For the text-containing cell, return its midpoint in (X, Y) coordinate format. 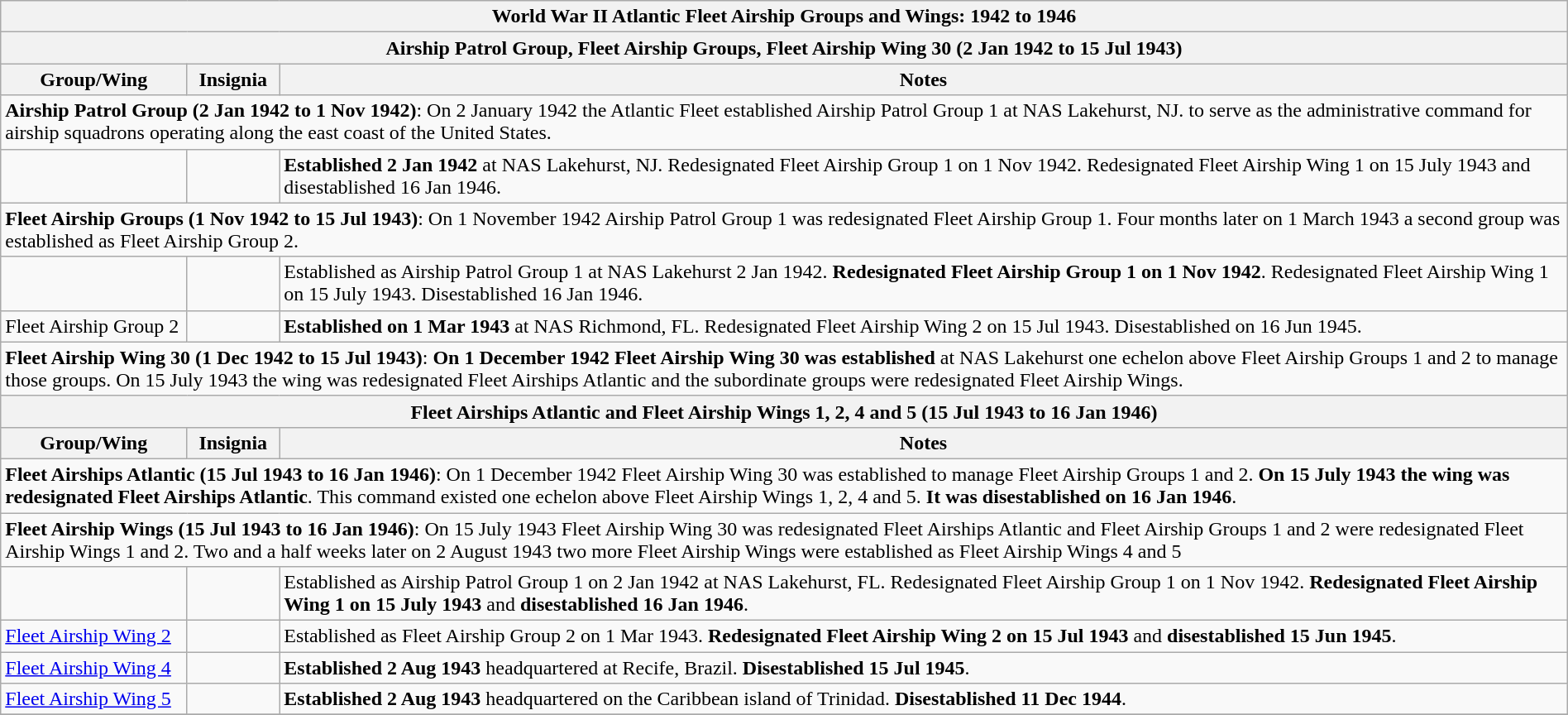
World War II Atlantic Fleet Airship Groups and Wings: 1942 to 1946 (784, 17)
Established as Fleet Airship Group 2 on 1 Mar 1943. Redesignated Fleet Airship Wing 2 on 15 Jul 1943 and disestablished 15 Jun 1945. (923, 636)
Fleet Airship Wing 5 (94, 699)
Established 2 Aug 1943 headquartered at Recife, Brazil. Disestablished 15 Jul 1945. (923, 668)
Fleet Airships Atlantic and Fleet Airship Wings 1, 2, 4 and 5 (15 Jul 1943 to 16 Jan 1946) (784, 411)
Fleet Airship Wing 4 (94, 668)
Airship Patrol Group, Fleet Airship Groups, Fleet Airship Wing 30 (2 Jan 1942 to 15 Jul 1943) (784, 48)
Established on 1 Mar 1943 at NAS Richmond, FL. Redesignated Fleet Airship Wing 2 on 15 Jul 1943. Disestablished on 16 Jun 1945. (923, 326)
Fleet Airship Group 2 (94, 326)
Established 2 Aug 1943 headquartered on the Caribbean island of Trinidad. Disestablished 11 Dec 1944. (923, 699)
Fleet Airship Wing 2 (94, 636)
